Find where the given text appears and provide that cell's center as (x, y) coordinate. 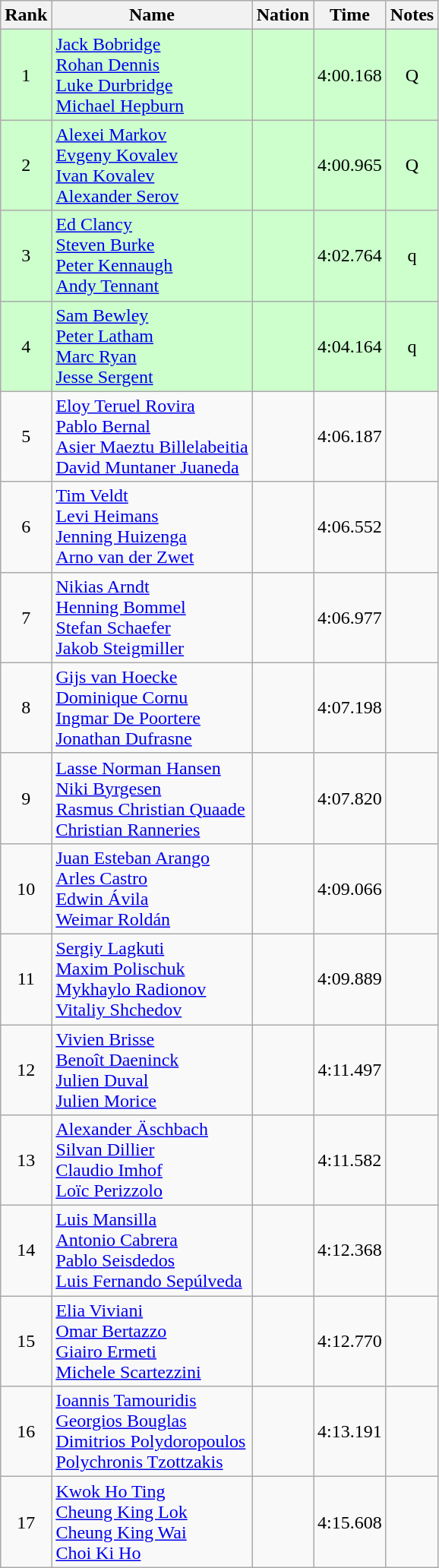
4:02.764 (350, 255)
4:11.582 (350, 1161)
4:12.368 (350, 1250)
13 (26, 1161)
14 (26, 1250)
Juan Esteban ArangoArles Castro Edwin Ávila Weimar Roldán (152, 889)
Ed ClancySteven Burke Peter Kennaugh Andy Tennant (152, 255)
6 (26, 527)
Kwok Ho TingCheung King Lok Cheung King Wai Choi Ki Ho (152, 1522)
11 (26, 978)
4:00.168 (350, 74)
16 (26, 1431)
17 (26, 1522)
9 (26, 798)
4:09.889 (350, 978)
4 (26, 346)
Nikias ArndtHenning Bommel Stefan Schaefer Jakob Steigmiller (152, 617)
Rank (26, 15)
Eloy Teruel RoviraPablo Bernal Asier Maeztu Billelabeitia David Muntaner Juaneda (152, 436)
Alexander ÄschbachSilvan Dillier Claudio Imhof Loïc Perizzolo (152, 1161)
4:12.770 (350, 1342)
Lasse Norman HansenNiki Byrgesen Rasmus Christian Quaade Christian Ranneries (152, 798)
Sam BewleyPeter Latham Marc Ryan Jesse Sergent (152, 346)
Name (152, 15)
Sergiy LagkutiMaxim Polischuk Mykhaylo Radionov Vitaliy Shchedov (152, 978)
Time (350, 15)
15 (26, 1342)
3 (26, 255)
Vivien BrisseBenoît Daeninck Julien Duval Julien Morice (152, 1070)
Ioannis TamouridisGeorgios Bouglas Dimitrios Polydoropoulos Polychronis Tzottzakis (152, 1431)
12 (26, 1070)
Gijs van HoeckeDominique Cornu Ingmar De Poortere Jonathan Dufrasne (152, 708)
4:11.497 (350, 1070)
7 (26, 617)
Jack BobridgeRohan Dennis Luke Durbridge Michael Hepburn (152, 74)
4:13.191 (350, 1431)
4:15.608 (350, 1522)
4:04.164 (350, 346)
4:06.552 (350, 527)
1 (26, 74)
Luis MansillaAntonio Cabrera Pablo Seisdedos Luis Fernando Sepúlveda (152, 1250)
8 (26, 708)
4:00.965 (350, 166)
Nation (283, 15)
5 (26, 436)
Elia VivianiOmar Bertazzo Giairo Ermeti Michele Scartezzini (152, 1342)
Notes (412, 15)
Tim VeldtLevi Heimans Jenning Huizenga Arno van der Zwet (152, 527)
4:09.066 (350, 889)
4:06.977 (350, 617)
4:07.820 (350, 798)
Alexei MarkovEvgeny Kovalev Ivan Kovalev Alexander Serov (152, 166)
2 (26, 166)
4:07.198 (350, 708)
4:06.187 (350, 436)
10 (26, 889)
